Return [X, Y] of the center of cell containing provided text 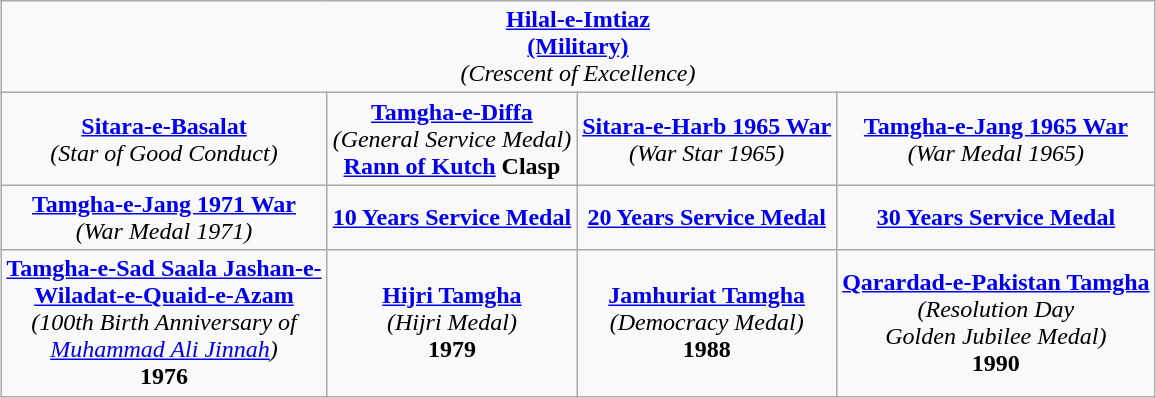
30 Years Service Medal [996, 218]
10 Years Service Medal [452, 218]
Sitara-e-Harb 1965 War(War Star 1965) [707, 139]
20 Years Service Medal [707, 218]
Sitara-e-Basalat(Star of Good Conduct) [164, 139]
Hijri Tamgha(Hijri Medal)1979 [452, 323]
Jamhuriat Tamgha(Democracy Medal)1988 [707, 323]
Tamgha-e-Sad Saala Jashan-e-Wiladat-e-Quaid-e-Azam(100th Birth Anniversary ofMuhammad Ali Jinnah)1976 [164, 323]
Hilal-e-Imtiaz(Military)(Crescent of Excellence) [578, 47]
Tamgha-e-Jang 1971 War(War Medal 1971) [164, 218]
Tamgha-e-Jang 1965 War(War Medal 1965) [996, 139]
Tamgha-e-Diffa(General Service Medal)Rann of Kutch Clasp [452, 139]
Qarardad-e-Pakistan Tamgha(Resolution DayGolden Jubilee Medal)1990 [996, 323]
